Locate the cell with the specified text and output its [x, y] center coordinate. 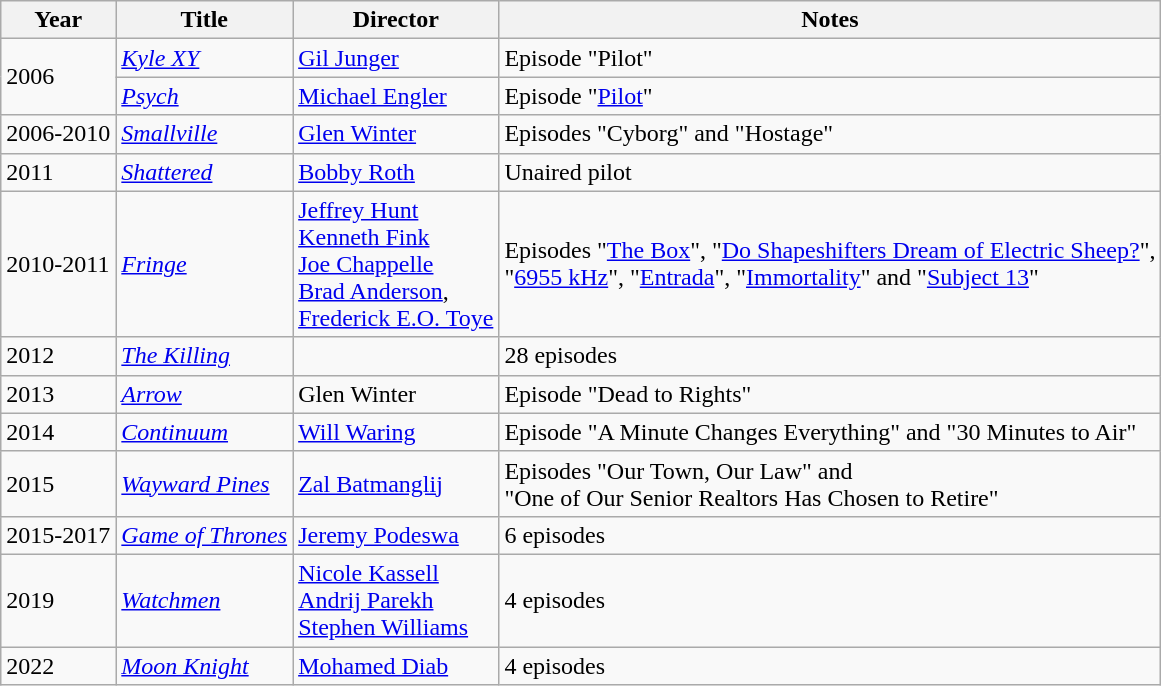
Bobby Roth [396, 172]
2019 [58, 600]
28 episodes [830, 356]
6 episodes [830, 535]
Director [396, 20]
Gil Junger [396, 58]
Moon Knight [204, 665]
Wayward Pines [204, 484]
2013 [58, 394]
Game of Thrones [204, 535]
Michael Engler [396, 96]
Watchmen [204, 600]
2015 [58, 484]
Nicole KassellAndrij ParekhStephen Williams [396, 600]
The Killing [204, 356]
2012 [58, 356]
2011 [58, 172]
Shattered [204, 172]
Unaired pilot [830, 172]
Jeremy Podeswa [396, 535]
Zal Batmanglij [396, 484]
Kyle XY [204, 58]
2006-2010 [58, 134]
Episodes "Cyborg" and "Hostage" [830, 134]
Episode "A Minute Changes Everything" and "30 Minutes to Air" [830, 432]
Episodes "Our Town, Our Law" and"One of Our Senior Realtors Has Chosen to Retire" [830, 484]
Arrow [204, 394]
Continuum [204, 432]
Smallville [204, 134]
2006 [58, 77]
2015-2017 [58, 535]
Notes [830, 20]
Episode "Dead to Rights" [830, 394]
2010-2011 [58, 264]
Mohamed Diab [396, 665]
Title [204, 20]
Psych [204, 96]
Fringe [204, 264]
Jeffrey HuntKenneth FinkJoe ChappelleBrad Anderson,Frederick E.O. Toye [396, 264]
2014 [58, 432]
2022 [58, 665]
Year [58, 20]
Will Waring [396, 432]
Episodes "The Box", "Do Shapeshifters Dream of Electric Sheep?","6955 kHz", "Entrada", "Immortality" and "Subject 13" [830, 264]
